Provide the [X, Y] coordinate of the cell's center where the given text is located.  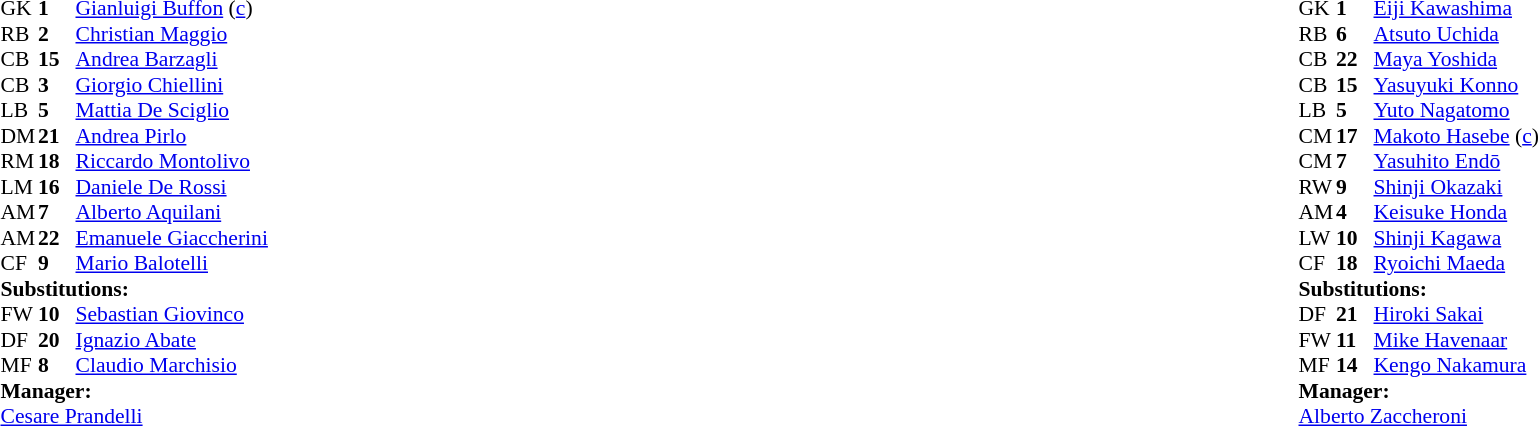
RW [1318, 187]
DM [19, 136]
Claudio Marchisio [172, 365]
Andrea Barzagli [172, 59]
Christian Maggio [172, 34]
Mattia De Sciglio [172, 111]
17 [1355, 136]
Substitutions: [134, 289]
Alberto Aquilani [172, 213]
Ignazio Abate [172, 340]
6 [1355, 34]
16 [57, 187]
Riccardo Montolivo [172, 161]
11 [1355, 340]
3 [57, 85]
Mario Balotelli [172, 263]
Emanuele Giaccherini [172, 238]
Andrea Pirlo [172, 136]
LW [1318, 238]
Giorgio Chiellini [172, 85]
14 [1355, 365]
4 [1355, 213]
RM [19, 161]
2 [57, 34]
Manager: [134, 391]
20 [57, 340]
LM [19, 187]
8 [57, 365]
Sebastian Giovinco [172, 315]
Daniele De Rossi [172, 187]
